Search for the cell housing the specified text and yield its (X, Y) center coordinate. 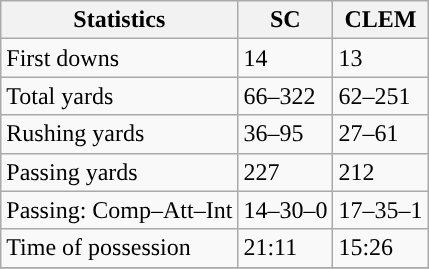
Rushing yards (120, 134)
14 (286, 58)
66–322 (286, 96)
Passing yards (120, 172)
SC (286, 20)
21:11 (286, 248)
First downs (120, 58)
62–251 (380, 96)
227 (286, 172)
36–95 (286, 134)
14–30–0 (286, 210)
27–61 (380, 134)
Time of possession (120, 248)
Statistics (120, 20)
15:26 (380, 248)
CLEM (380, 20)
Total yards (120, 96)
17–35–1 (380, 210)
Passing: Comp–Att–Int (120, 210)
212 (380, 172)
13 (380, 58)
